Extract the (X, Y) coordinate from the center of the cell holding the provided text.  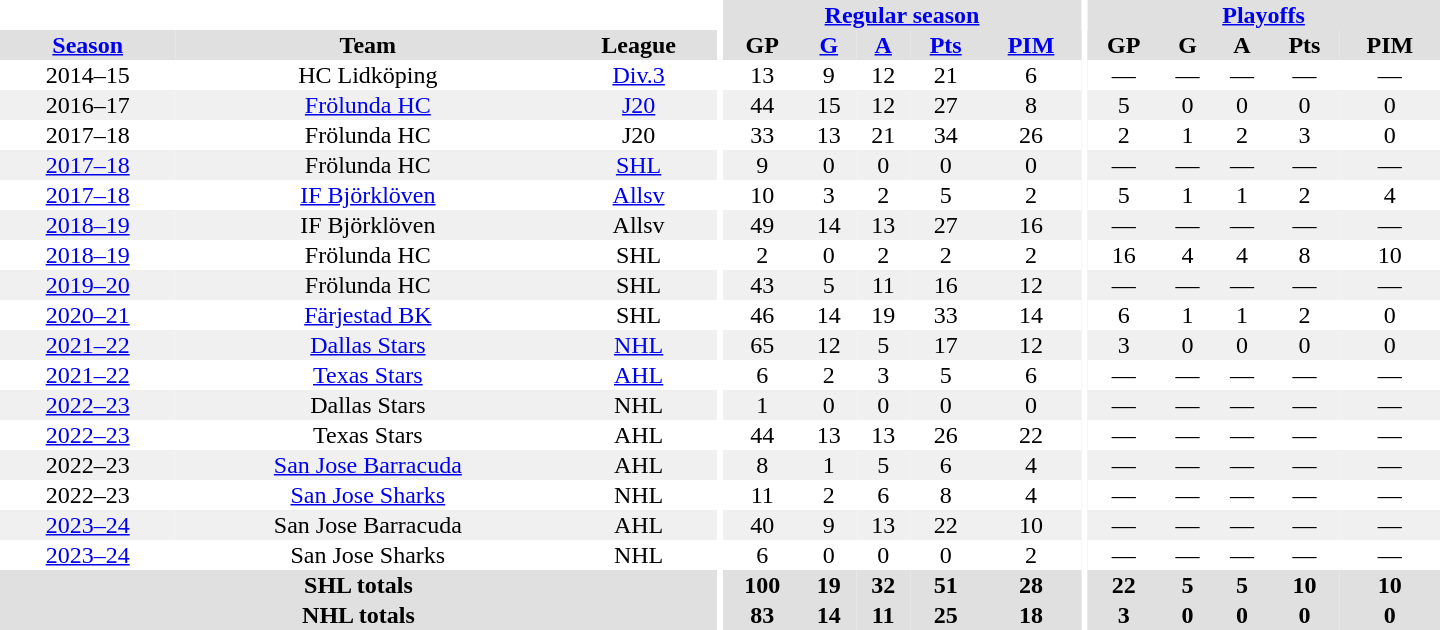
43 (762, 285)
18 (1031, 615)
28 (1031, 585)
Team (368, 45)
Regular season (902, 15)
Playoffs (1264, 15)
46 (762, 315)
17 (946, 345)
League (638, 45)
34 (946, 135)
100 (762, 585)
SHL totals (358, 585)
25 (946, 615)
65 (762, 345)
2019–20 (88, 285)
Färjestad BK (368, 315)
HC Lidköping (368, 75)
51 (946, 585)
2016–17 (88, 105)
49 (762, 225)
32 (883, 585)
15 (829, 105)
NHL totals (358, 615)
Div.3 (638, 75)
2020–21 (88, 315)
83 (762, 615)
40 (762, 525)
Season (88, 45)
2014–15 (88, 75)
